Locate the cell with the specified text and output its (x, y) center coordinate. 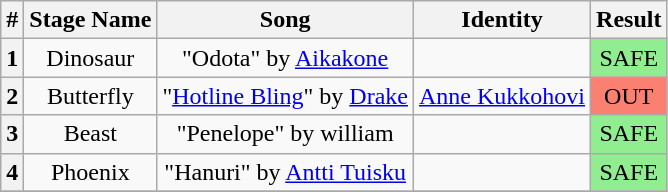
"Penelope" by william (286, 134)
Phoenix (90, 172)
# (12, 20)
Butterfly (90, 96)
3 (12, 134)
Result (629, 20)
Song (286, 20)
Beast (90, 134)
OUT (629, 96)
Identity (502, 20)
"Hanuri" by Antti Tuisku (286, 172)
1 (12, 58)
"Hotline Bling" by Drake (286, 96)
Anne Kukkohovi (502, 96)
Stage Name (90, 20)
Dinosaur (90, 58)
4 (12, 172)
2 (12, 96)
"Odota" by Aikakone (286, 58)
